Determine the (x, y) coordinate at the center of the cell enclosing the given text.  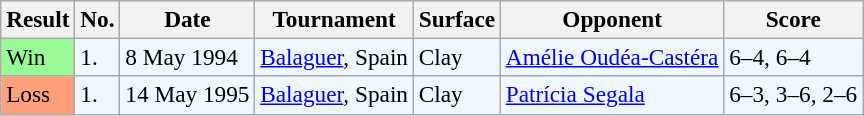
6–3, 3–6, 2–6 (794, 95)
Loss (38, 95)
Amélie Oudéa-Castéra (612, 57)
Score (794, 19)
14 May 1995 (188, 95)
Win (38, 57)
6–4, 6–4 (794, 57)
Tournament (334, 19)
Date (188, 19)
No. (98, 19)
8 May 1994 (188, 57)
Opponent (612, 19)
Patrícia Segala (612, 95)
Surface (456, 19)
Result (38, 19)
